Output the [X, Y] coordinate of the center of the cell containing the given text.  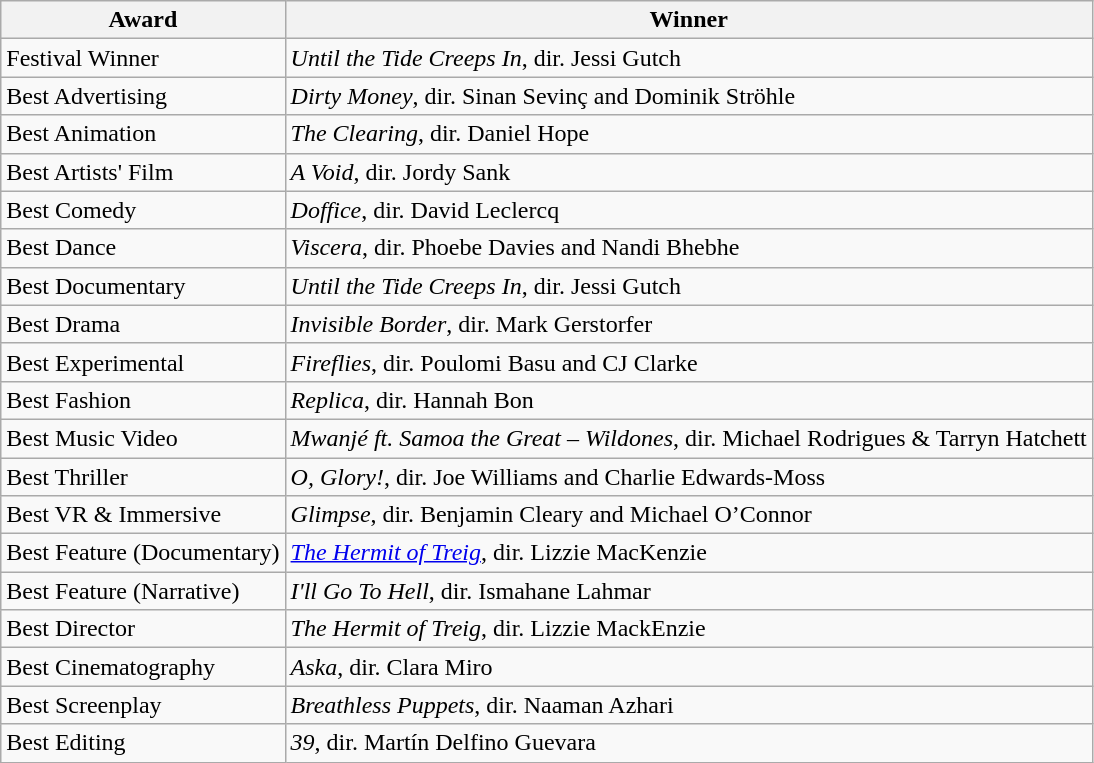
Award [143, 20]
Best Screenplay [143, 705]
Fireflies, dir. Poulomi Basu and CJ Clarke [688, 362]
The Hermit of Treig, dir. Lizzie MackEnzie [688, 629]
Best Experimental [143, 362]
Best Fashion [143, 400]
The Clearing, dir. Daniel Hope [688, 134]
Best Documentary [143, 286]
Best Feature (Narrative) [143, 591]
Best Dance [143, 248]
Best Animation [143, 134]
Doffice, dir. David Leclercq [688, 210]
O, Glory!, dir. Joe Williams and Charlie Edwards-Moss [688, 477]
Invisible Border, dir. Mark Gerstorfer [688, 324]
39, dir. Martín Delfino Guevara [688, 743]
Best Artists' Film [143, 172]
Dirty Money, dir. Sinan Sevinç and Dominik Ströhle [688, 96]
Breathless Puppets, dir. Naaman Azhari [688, 705]
Best VR & Immersive [143, 515]
Glimpse, dir. Benjamin Cleary and Michael O’Connor [688, 515]
Best Editing [143, 743]
Festival Winner [143, 58]
Best Music Video [143, 438]
Best Director [143, 629]
Mwanjé ft. Samoa the Great – Wildones, dir. Michael Rodrigues & Tarryn Hatchett [688, 438]
Aska, dir. Clara Miro [688, 667]
Best Feature (Documentary) [143, 553]
I'll Go To Hell, dir. Ismahane Lahmar [688, 591]
Best Thriller [143, 477]
Viscera, dir. Phoebe Davies and Nandi Bhebhe [688, 248]
Winner [688, 20]
Best Cinematography [143, 667]
Replica, dir. Hannah Bon [688, 400]
A Void, dir. Jordy Sank [688, 172]
Best Advertising [143, 96]
Best Drama [143, 324]
The Hermit of Treig, dir. Lizzie MacKenzie [688, 553]
Best Comedy [143, 210]
